Output the (X, Y) coordinate of the center of the cell containing the given text.  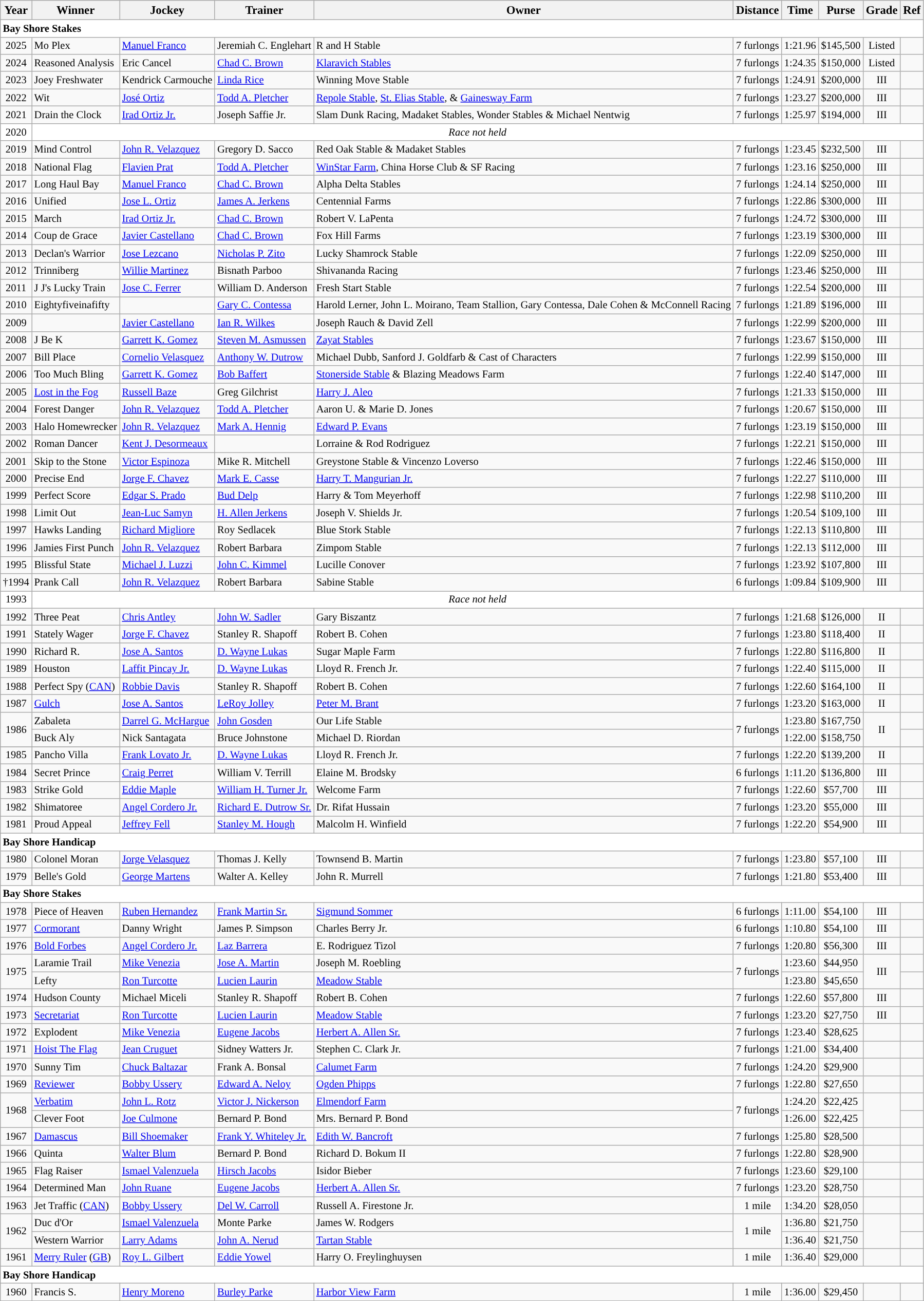
Edith W. Bancroft (524, 1137)
Frank Lovato Jr. (167, 756)
1:20.54 (800, 513)
Fox Hill Farms (524, 236)
Zabaleta (76, 721)
$57,800 (841, 998)
$57,100 (841, 859)
Quinta (76, 1154)
$28,625 (841, 1032)
Elmendorf Farm (524, 1102)
Lorraine & Rod Rodriguez (524, 444)
1:23.16 (800, 167)
Perfect Score (76, 496)
John Gosden (264, 721)
Gulch (76, 704)
Stanley M. Hough (264, 825)
1:11.20 (800, 773)
$34,400 (841, 1050)
Coup de Grace (76, 236)
Robbie Davis (167, 686)
1:22.00 (800, 738)
Duc d'Or (76, 1223)
1967 (16, 1137)
Michael J. Luzzi (167, 565)
Blissful State (76, 565)
Eightyfiveinafifty (76, 306)
Ogden Phipps (524, 1084)
1985 (16, 756)
Kent J. Desormeaux (167, 444)
Joseph Rauch & David Zell (524, 323)
Burley Parke (264, 1292)
Gary Biszantz (524, 617)
2005 (16, 392)
Joseph V. Shields Jr. (524, 513)
Ian R. Wilkes (264, 323)
Larry Adams (167, 1240)
$28,050 (841, 1205)
Bud Delp (264, 496)
Lost in the Fog (76, 392)
1:23.92 (800, 565)
2011 (16, 288)
1:24.35 (800, 63)
$163,000 (841, 704)
Welcome Farm (524, 790)
1973 (16, 1015)
1:20.80 (800, 946)
Zimpom Stable (524, 548)
1:22.27 (800, 479)
Walter Blum (167, 1154)
$110,000 (841, 479)
1995 (16, 565)
$28,500 (841, 1137)
1:24.72 (800, 219)
Lefty (76, 981)
Shivananda Racing (524, 271)
Red Oak Stable & Madaket Stables (524, 149)
$110,800 (841, 531)
1961 (16, 1257)
Joseph Saffie Jr. (264, 115)
2016 (16, 202)
Precise End (76, 479)
Edgar S. Prado (167, 496)
1962 (16, 1232)
Shimatoree (76, 807)
1:21.89 (800, 306)
Cornelio Velasquez (167, 357)
1:34.20 (800, 1205)
William D. Anderson (264, 288)
Secretariat (76, 1015)
Nick Santagata (167, 738)
Our Life Stable (524, 721)
Colonel Moran (76, 859)
1:25.97 (800, 115)
$139,200 (841, 756)
1:09.84 (800, 582)
1:36.00 (800, 1292)
1996 (16, 548)
Fresh Start Stable (524, 288)
Buck Aly (76, 738)
George Martens (167, 877)
1:11.00 (800, 911)
Anthony W. Dutrow (264, 357)
Declan's Warrior (76, 254)
1964 (16, 1189)
1:10.80 (800, 929)
$55,000 (841, 807)
2024 (16, 63)
2021 (16, 115)
$109,100 (841, 513)
$54,900 (841, 825)
Jockey (167, 10)
John A. Nerud (264, 1240)
Richard Migliore (167, 531)
$194,000 (841, 115)
$196,000 (841, 306)
Bill Shoemaker (167, 1137)
E. Rodriguez Tizol (524, 946)
Time (800, 10)
$164,100 (841, 686)
Mike R. Mitchell (264, 461)
Stephen C. Clark Jr. (524, 1050)
Mark A. Hennig (264, 427)
Trinniberg (76, 271)
Aaron U. & Marie D. Jones (524, 409)
Steven M. Asmussen (264, 340)
Hoist The Flag (76, 1050)
J J's Lucky Train (76, 288)
Joe Culmone (167, 1119)
Eddie Yowel (264, 1257)
1979 (16, 877)
1987 (16, 704)
Malcolm H. Winfield (524, 825)
Chuck Baltazar (167, 1067)
2007 (16, 357)
Jean Cruguet (167, 1050)
1992 (16, 617)
Repole Stable, St. Elias Stable, & Gainesway Farm (524, 98)
2018 (16, 167)
1:21.33 (800, 392)
Greystone Stable & Vincenzo Loverso (524, 461)
2001 (16, 461)
Richard E. Dutrow Sr. (264, 807)
$27,650 (841, 1084)
$28,900 (841, 1154)
Jamies First Punch (76, 548)
Darrel G. McHargue (167, 721)
Sidney Watters Jr. (264, 1050)
Clever Foot (76, 1119)
1993 (16, 600)
1972 (16, 1032)
Russell Baze (167, 392)
Edward A. Neloy (264, 1084)
Year (16, 10)
Determined Man (76, 1189)
Jeremiah C. Englehart (264, 46)
Harbor View Farm (524, 1292)
2025 (16, 46)
2004 (16, 409)
2017 (16, 184)
$109,900 (841, 582)
$158,750 (841, 738)
Laz Barrera (264, 946)
1:21.68 (800, 617)
William V. Terrill (264, 773)
1971 (16, 1050)
1988 (16, 686)
1:22.09 (800, 254)
1991 (16, 634)
Winner (76, 10)
Richard D. Bokum II (524, 1154)
Sugar Maple Farm (524, 652)
Western Warrior (76, 1240)
Winning Move Stable (524, 81)
Lucky Shamrock Stable (524, 254)
Jeffrey Fell (167, 825)
Jose A. Martin (264, 963)
Sigmund Sommer (524, 911)
Lucille Conover (524, 565)
José Ortiz (167, 98)
Bruce Johnstone (264, 738)
Jean-Luc Samyn (167, 513)
2002 (16, 444)
Pancho Villa (76, 756)
Houston (76, 669)
$45,650 (841, 981)
1:24.91 (800, 81)
John R. Murrell (524, 877)
$29,100 (841, 1171)
1976 (16, 946)
Piece of Heaven (76, 911)
Halo Homewrecker (76, 427)
Victor Espinoza (167, 461)
†1994 (16, 582)
Eddie Maple (167, 790)
Blue Stork Stable (524, 531)
1:22.21 (800, 444)
Reasoned Analysis (76, 63)
2012 (16, 271)
Roman Dancer (76, 444)
Jet Traffic (CAN) (76, 1205)
Strike Gold (76, 790)
Jose L. Ortiz (167, 202)
2023 (16, 81)
Jose Lezcano (167, 254)
Explodent (76, 1032)
1:23.67 (800, 340)
Edward P. Evans (524, 427)
Distance (758, 10)
Tartan Stable (524, 1240)
LeRoy Jolley (264, 704)
$29,450 (841, 1292)
Unified (76, 202)
Michael Miceli (167, 998)
2006 (16, 375)
$136,800 (841, 773)
1:21.96 (800, 46)
Laramie Trail (76, 963)
Perfect Spy (CAN) (76, 686)
Isidor Bieber (524, 1171)
$57,700 (841, 790)
2022 (16, 98)
Stately Wager (76, 634)
1:22.54 (800, 288)
2015 (16, 219)
1997 (16, 531)
Chris Antley (167, 617)
Slam Dunk Racing, Madaket Stables, Wonder Stables & Michael Nentwig (524, 115)
1:22.46 (800, 461)
$107,800 (841, 565)
$147,000 (841, 375)
Townsend B. Martin (524, 859)
R and H Stable (524, 46)
1:25.80 (800, 1137)
Del W. Carroll (264, 1205)
Charles Berry Jr. (524, 929)
1978 (16, 911)
$110,200 (841, 496)
Nicholas P. Zito (264, 254)
Victor J. Nickerson (264, 1102)
Jose C. Ferrer (167, 288)
$167,750 (841, 721)
Russell A. Firestone Jr. (524, 1205)
Francis S. (76, 1292)
March (76, 219)
Ruben Hernandez (167, 911)
1960 (16, 1292)
Flavien Prat (167, 167)
Zayat Stables (524, 340)
$126,000 (841, 617)
John W. Sadler (264, 617)
1969 (16, 1084)
Merry Ruler (GB) (76, 1257)
1:23.45 (800, 149)
1986 (16, 729)
1:26.00 (800, 1119)
Richard R. (76, 652)
Linda Rice (264, 81)
Bob Baffert (264, 375)
Hirsch Jacobs (264, 1171)
Laffit Pincay Jr. (167, 669)
John Ruane (167, 1189)
Drain the Clock (76, 115)
Long Haul Bay (76, 184)
1990 (16, 652)
1:23.27 (800, 98)
Harry T. Mangurian Jr. (524, 479)
1998 (16, 513)
Willie Martinez (167, 271)
Michael D. Riordan (524, 738)
Mrs. Bernard P. Bond (524, 1119)
Joey Freshwater (76, 81)
$116,800 (841, 652)
1984 (16, 773)
1989 (16, 669)
1980 (16, 859)
Verbatim (76, 1102)
1963 (16, 1205)
Gary C. Contessa (264, 306)
Forest Danger (76, 409)
Sabine Stable (524, 582)
Too Much Bling (76, 375)
Three Peat (76, 617)
$28,750 (841, 1189)
Joseph M. Roebling (524, 963)
Gregory D. Sacco (264, 149)
Prank Call (76, 582)
Harry & Tom Meyerhoff (524, 496)
$56,300 (841, 946)
Hawks Landing (76, 531)
Secret Prince (76, 773)
1:21.00 (800, 1050)
Monte Parke (264, 1223)
2020 (16, 133)
Harry O. Freylinghuysen (524, 1257)
1:22.86 (800, 202)
Purse (841, 10)
WinStar Farm, China Horse Club & SF Racing (524, 167)
James W. Rodgers (524, 1223)
1966 (16, 1154)
Bisnath Parboo (264, 271)
1:36.80 (800, 1223)
Bold Forbes (76, 946)
John C. Kimmel (264, 565)
Proud Appeal (76, 825)
1975 (16, 972)
James A. Jerkens (264, 202)
Hudson County (76, 998)
Frank A. Bonsal (264, 1067)
Michael Dubb, Sanford J. Goldfarb & Cast of Characters (524, 357)
Reviewer (76, 1084)
$232,500 (841, 149)
H. Allen Jerkens (264, 513)
Flag Raiser (76, 1171)
1965 (16, 1171)
Centennial Farms (524, 202)
John L. Rotz (167, 1102)
Jorge Velasquez (167, 859)
2009 (16, 323)
Kendrick Carmouche (167, 81)
1:24.14 (800, 184)
Elaine M. Brodsky (524, 773)
Damascus (76, 1137)
J Be K (76, 340)
1983 (16, 790)
1:23.40 (800, 1032)
$118,400 (841, 634)
1968 (16, 1110)
Henry Moreno (167, 1292)
Belle's Gold (76, 877)
Mo Plex (76, 46)
2000 (16, 479)
Harold Lerner, John L. Moirano, Team Stallion, Gary Contessa, Dale Cohen & McConnell Racing (524, 306)
Owner (524, 10)
Eric Cancel (167, 63)
2008 (16, 340)
2003 (16, 427)
2014 (16, 236)
Peter M. Brant (524, 704)
Danny Wright (167, 929)
$29,900 (841, 1067)
$115,000 (841, 669)
Alpha Delta Stables (524, 184)
1970 (16, 1067)
$112,000 (841, 548)
Sunny Tim (76, 1067)
$53,400 (841, 877)
Robert V. LaPenta (524, 219)
Grade (881, 10)
William H. Turner Jr. (264, 790)
Frank Y. Whiteley Jr. (264, 1137)
Roy Sedlacek (264, 531)
1982 (16, 807)
Walter A. Kelley (264, 877)
$145,500 (841, 46)
Calumet Farm (524, 1067)
Ref (912, 10)
Greg Gilchrist (264, 392)
1974 (16, 998)
$27,750 (841, 1015)
Wit (76, 98)
2010 (16, 306)
National Flag (76, 167)
Bill Place (76, 357)
1:23.46 (800, 271)
Limit Out (76, 513)
James P. Simpson (264, 929)
2013 (16, 254)
1:21.80 (800, 877)
Craig Perret (167, 773)
$29,000 (841, 1257)
Frank Martin Sr. (264, 911)
1981 (16, 825)
1:20.67 (800, 409)
$44,950 (841, 963)
Cormorant (76, 929)
2019 (16, 149)
Mark E. Casse (264, 479)
Thomas J. Kelly (264, 859)
Stonerside Stable & Blazing Meadows Farm (524, 375)
Mind Control (76, 149)
Klaravich Stables (524, 63)
Skip to the Stone (76, 461)
Roy L. Gilbert (167, 1257)
1:22.98 (800, 496)
Trainer (264, 10)
1999 (16, 496)
Harry J. Aleo (524, 392)
Dr. Rifat Hussain (524, 807)
1977 (16, 929)
